Extract the (x, y) coordinate from the center of the cell holding the provided text.  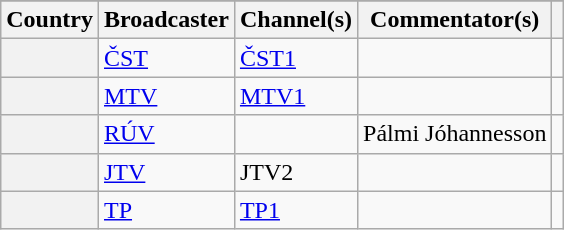
Channel(s) (296, 20)
Pálmi Jóhannesson (455, 134)
ČST1 (296, 58)
Broadcaster (166, 20)
TP1 (296, 210)
JTV2 (296, 172)
MTV (166, 96)
Commentator(s) (455, 20)
Country (50, 20)
ČST (166, 58)
MTV1 (296, 96)
TP (166, 210)
RÚV (166, 134)
JTV (166, 172)
